From the cell containing the given text, extract its center point as (X, Y) coordinate. 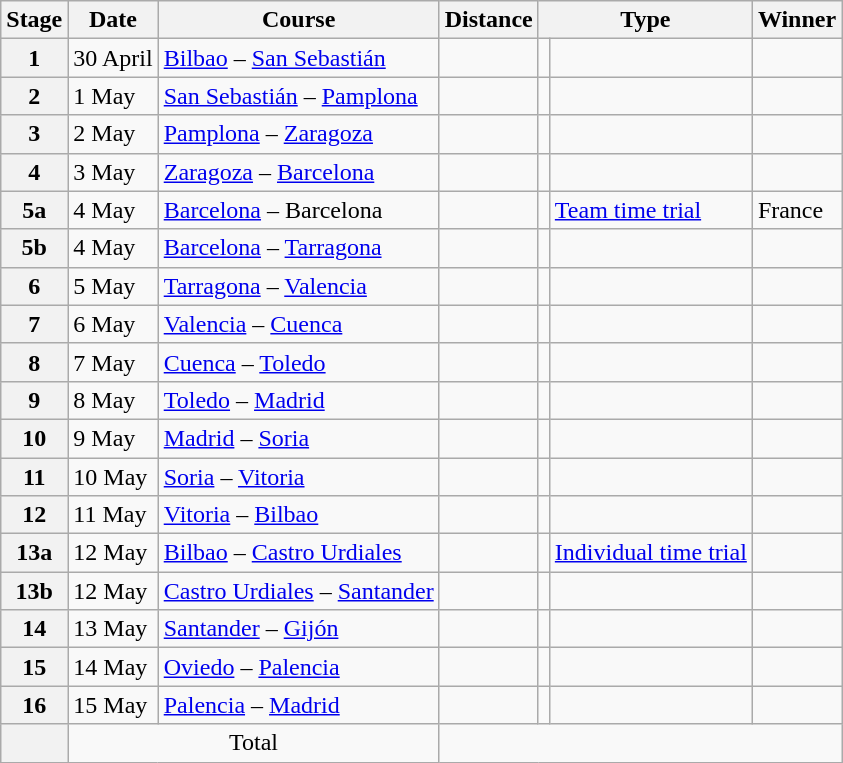
7 (34, 324)
Date (113, 20)
3 (34, 134)
15 (34, 667)
Distance (488, 20)
5b (34, 248)
13b (34, 591)
15 May (113, 705)
5a (34, 210)
11 (34, 477)
6 May (113, 324)
11 May (113, 515)
13 May (113, 629)
San Sebastián – Pamplona (298, 96)
1 (34, 58)
10 May (113, 477)
France (796, 210)
8 May (113, 400)
6 (34, 286)
Stage (34, 20)
Bilbao – San Sebastián (298, 58)
Madrid – Soria (298, 438)
9 (34, 400)
1 May (113, 96)
10 (34, 438)
14 (34, 629)
16 (34, 705)
Type (645, 20)
Total (254, 743)
Oviedo – Palencia (298, 667)
Barcelona – Barcelona (298, 210)
Course (298, 20)
Castro Urdiales – Santander (298, 591)
7 May (113, 362)
Palencia – Madrid (298, 705)
2 (34, 96)
Santander – Gijón (298, 629)
Barcelona – Tarragona (298, 248)
13a (34, 553)
Valencia – Cuenca (298, 324)
Vitoria – Bilbao (298, 515)
Pamplona – Zaragoza (298, 134)
Team time trial (650, 210)
Tarragona – Valencia (298, 286)
4 (34, 172)
9 May (113, 438)
2 May (113, 134)
Soria – Vitoria (298, 477)
Zaragoza – Barcelona (298, 172)
Bilbao – Castro Urdiales (298, 553)
Cuenca – Toledo (298, 362)
3 May (113, 172)
5 May (113, 286)
14 May (113, 667)
Individual time trial (650, 553)
12 (34, 515)
8 (34, 362)
Winner (796, 20)
Toledo – Madrid (298, 400)
30 April (113, 58)
